Find where the given text appears and provide that cell's center as [X, Y] coordinate. 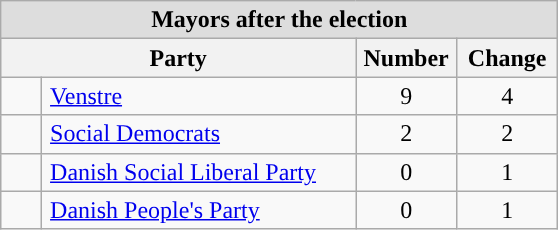
Social Democrats [199, 134]
Danish People's Party [199, 210]
9 [406, 96]
Mayors after the election [280, 20]
Change [508, 58]
Danish Social Liberal Party [199, 172]
Party [178, 58]
Venstre [199, 96]
4 [508, 96]
Number [406, 58]
